Determine the (X, Y) coordinate at the center of the cell enclosing the given text.  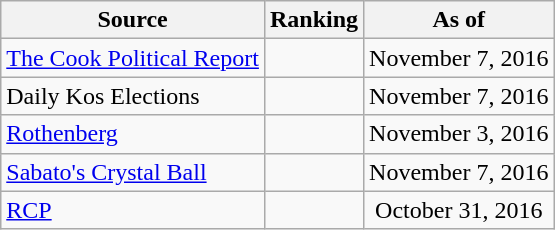
Rothenberg (133, 134)
Ranking (314, 20)
October 31, 2016 (459, 210)
Sabato's Crystal Ball (133, 172)
As of (459, 20)
Source (133, 20)
Daily Kos Elections (133, 96)
RCP (133, 210)
The Cook Political Report (133, 58)
November 3, 2016 (459, 134)
